Return the (x, y) coordinate for the center point of the cell that contains the specified text.  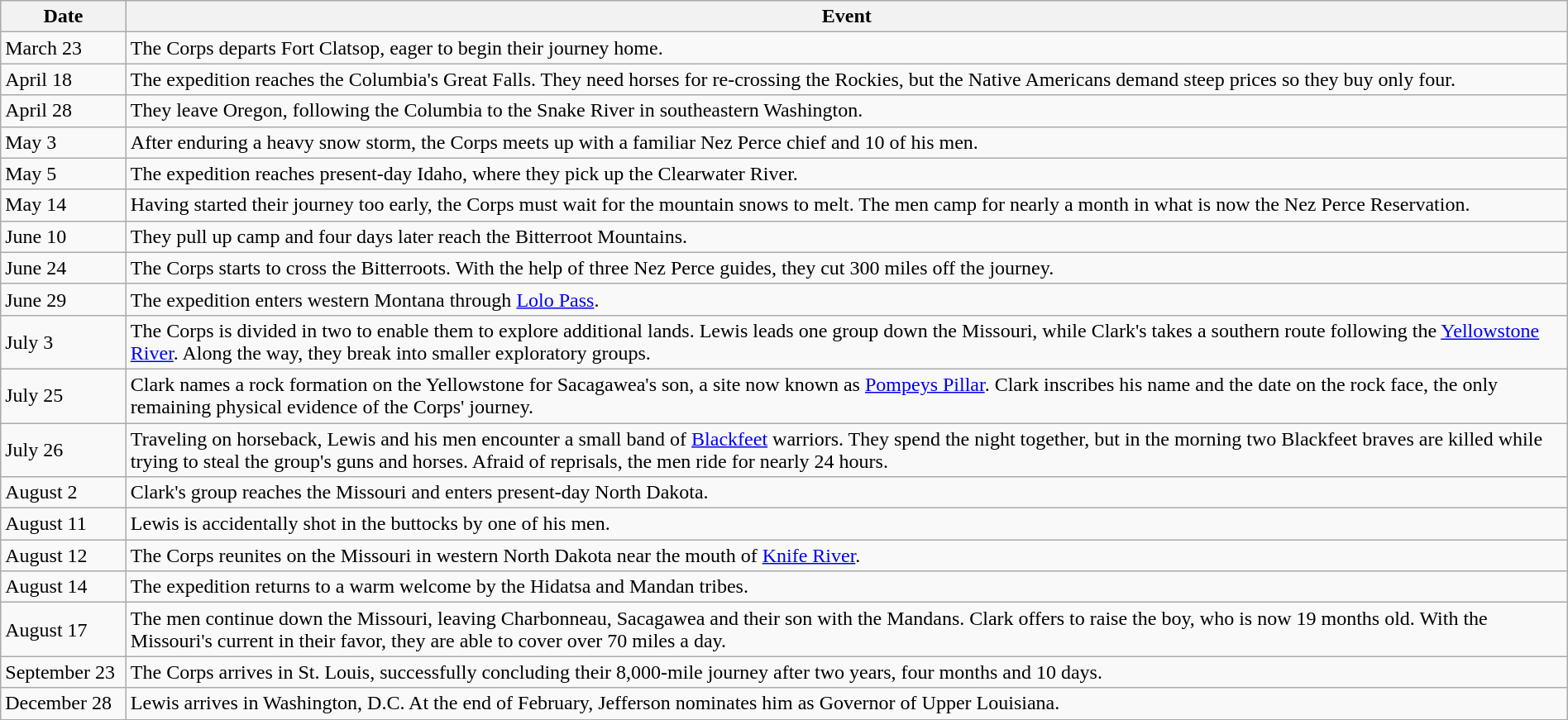
After enduring a heavy snow storm, the Corps meets up with a familiar Nez Perce chief and 10 of his men. (847, 142)
May 5 (64, 174)
The Corps reunites on the Missouri in western North Dakota near the mouth of Knife River. (847, 555)
August 12 (64, 555)
Lewis arrives in Washington, D.C. At the end of February, Jefferson nominates him as Governor of Upper Louisiana. (847, 703)
August 17 (64, 630)
April 18 (64, 79)
The Corps starts to cross the Bitterroots. With the help of three Nez Perce guides, they cut 300 miles off the journey. (847, 268)
August 2 (64, 493)
The expedition returns to a warm welcome by the Hidatsa and Mandan tribes. (847, 587)
March 23 (64, 48)
The Corps arrives in St. Louis, successfully concluding their 8,000-mile journey after two years, four months and 10 days. (847, 672)
September 23 (64, 672)
July 26 (64, 450)
Date (64, 17)
May 3 (64, 142)
They leave Oregon, following the Columbia to the Snake River in southeastern Washington. (847, 111)
July 3 (64, 342)
August 11 (64, 524)
December 28 (64, 703)
Clark's group reaches the Missouri and enters present-day North Dakota. (847, 493)
The expedition enters western Montana through Lolo Pass. (847, 299)
Event (847, 17)
April 28 (64, 111)
July 25 (64, 395)
June 10 (64, 236)
They pull up camp and four days later reach the Bitterroot Mountains. (847, 236)
June 24 (64, 268)
June 29 (64, 299)
The expedition reaches present-day Idaho, where they pick up the Clearwater River. (847, 174)
Lewis is accidentally shot in the buttocks by one of his men. (847, 524)
The Corps departs Fort Clatsop, eager to begin their journey home. (847, 48)
August 14 (64, 587)
May 14 (64, 205)
